Capture the cell that displays the provided text and extract its (x, y) central coordinate. 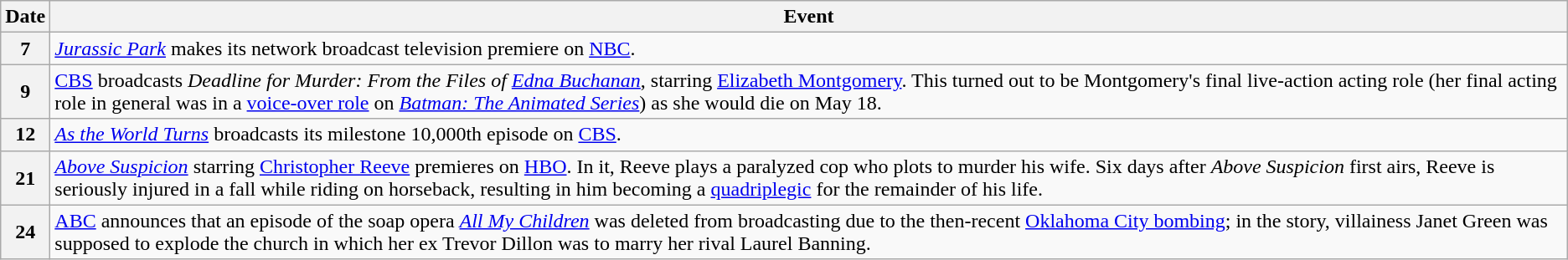
7 (25, 48)
Date (25, 17)
12 (25, 135)
9 (25, 92)
24 (25, 232)
As the World Turns broadcasts its milestone 10,000th episode on CBS. (809, 135)
21 (25, 177)
Jurassic Park makes its network broadcast television premiere on NBC. (809, 48)
Event (809, 17)
